Extract the (x, y) coordinate from the center of the cell holding the provided text.  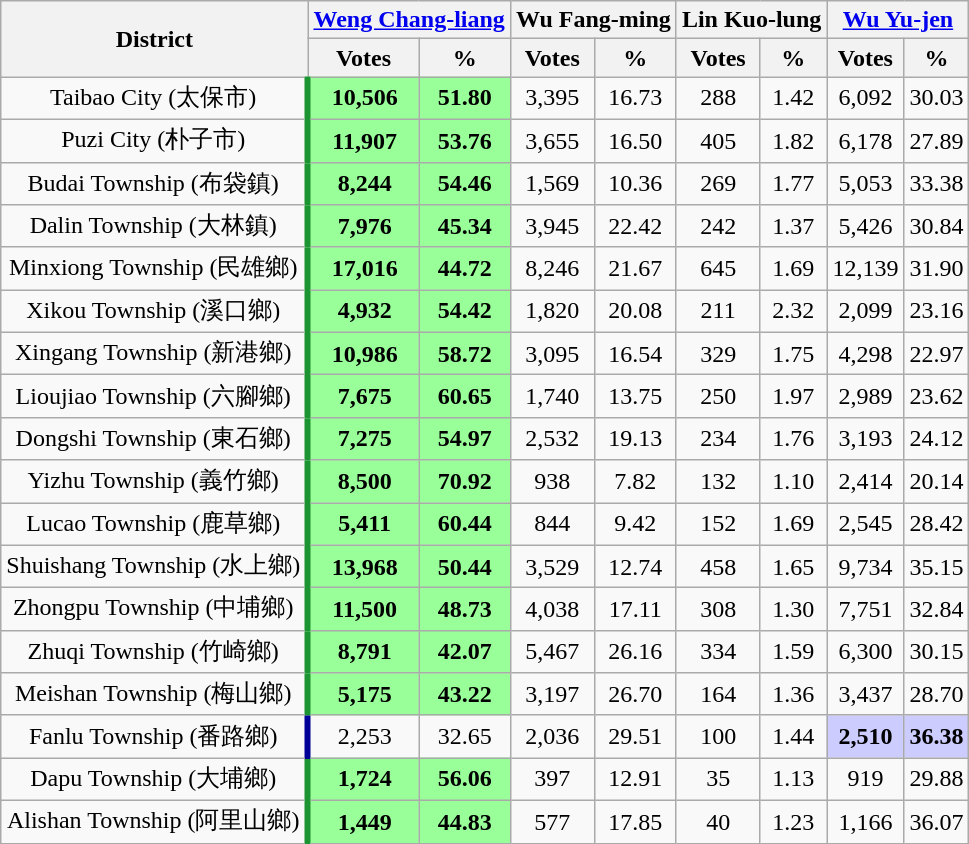
250 (718, 396)
3,945 (552, 226)
1,820 (552, 312)
40 (718, 822)
32.84 (936, 610)
28.70 (936, 694)
17,016 (364, 268)
3,437 (866, 694)
1,740 (552, 396)
20.08 (635, 312)
70.92 (464, 482)
35.15 (936, 566)
Wu Yu-jen (898, 20)
1.82 (794, 140)
397 (552, 780)
31.90 (936, 268)
13.75 (635, 396)
District (154, 39)
1.59 (794, 652)
44.83 (464, 822)
7,275 (364, 438)
4,298 (866, 354)
1.30 (794, 610)
22.42 (635, 226)
30.15 (936, 652)
54.42 (464, 312)
1.37 (794, 226)
Lin Kuo-lung (751, 20)
Dalin Township (大林鎮) (154, 226)
8,500 (364, 482)
Meishan Township (梅山鄉) (154, 694)
4,038 (552, 610)
2,510 (866, 736)
20.14 (936, 482)
5,467 (552, 652)
1.97 (794, 396)
19.13 (635, 438)
8,791 (364, 652)
3,395 (552, 98)
3,095 (552, 354)
3,193 (866, 438)
8,246 (552, 268)
2,532 (552, 438)
Dapu Township (大埔鄉) (154, 780)
577 (552, 822)
Lucao Township (鹿草鄉) (154, 524)
1.44 (794, 736)
2,545 (866, 524)
22.97 (936, 354)
329 (718, 354)
334 (718, 652)
152 (718, 524)
3,655 (552, 140)
53.76 (464, 140)
29.88 (936, 780)
Fanlu Township (番路鄉) (154, 736)
919 (866, 780)
Dongshi Township (東石鄉) (154, 438)
132 (718, 482)
5,411 (364, 524)
7,675 (364, 396)
44.72 (464, 268)
1.75 (794, 354)
60.65 (464, 396)
8,244 (364, 184)
1.23 (794, 822)
10,986 (364, 354)
35 (718, 780)
60.44 (464, 524)
26.70 (635, 694)
2,414 (866, 482)
7,976 (364, 226)
12,139 (866, 268)
6,300 (866, 652)
Yizhu Township (義竹鄉) (154, 482)
36.07 (936, 822)
3,197 (552, 694)
56.06 (464, 780)
10.36 (635, 184)
3,529 (552, 566)
844 (552, 524)
1.77 (794, 184)
405 (718, 140)
11,907 (364, 140)
9,734 (866, 566)
6,092 (866, 98)
27.89 (936, 140)
4,932 (364, 312)
1,569 (552, 184)
51.80 (464, 98)
Xingang Township (新港鄉) (154, 354)
1.76 (794, 438)
211 (718, 312)
36.38 (936, 736)
100 (718, 736)
938 (552, 482)
7.82 (635, 482)
30.03 (936, 98)
54.97 (464, 438)
Alishan Township (阿里山鄉) (154, 822)
23.16 (936, 312)
1.36 (794, 694)
5,426 (866, 226)
12.74 (635, 566)
Zhuqi Township (竹崎鄉) (154, 652)
2,253 (364, 736)
16.73 (635, 98)
Minxiong Township (民雄鄉) (154, 268)
Xikou Township (溪口鄉) (154, 312)
234 (718, 438)
269 (718, 184)
242 (718, 226)
6,178 (866, 140)
Lioujiao Township (六腳鄉) (154, 396)
21.67 (635, 268)
1,166 (866, 822)
16.50 (635, 140)
2,099 (866, 312)
26.16 (635, 652)
54.46 (464, 184)
33.38 (936, 184)
1.13 (794, 780)
1.10 (794, 482)
10,506 (364, 98)
32.65 (464, 736)
11,500 (364, 610)
9.42 (635, 524)
2,036 (552, 736)
16.54 (635, 354)
5,175 (364, 694)
Wu Fang-ming (593, 20)
28.42 (936, 524)
288 (718, 98)
7,751 (866, 610)
Budai Township (布袋鎮) (154, 184)
Puzi City (朴子市) (154, 140)
2,989 (866, 396)
1,724 (364, 780)
30.84 (936, 226)
45.34 (464, 226)
Weng Chang-liang (409, 20)
1.65 (794, 566)
48.73 (464, 610)
645 (718, 268)
17.11 (635, 610)
58.72 (464, 354)
Zhongpu Township (中埔鄉) (154, 610)
12.91 (635, 780)
43.22 (464, 694)
458 (718, 566)
29.51 (635, 736)
23.62 (936, 396)
17.85 (635, 822)
1.42 (794, 98)
164 (718, 694)
2.32 (794, 312)
42.07 (464, 652)
308 (718, 610)
5,053 (866, 184)
50.44 (464, 566)
13,968 (364, 566)
24.12 (936, 438)
Taibao City (太保市) (154, 98)
Shuishang Township (水上鄉) (154, 566)
1,449 (364, 822)
